Extract the [x, y] coordinate from the center of the cell holding the provided text.  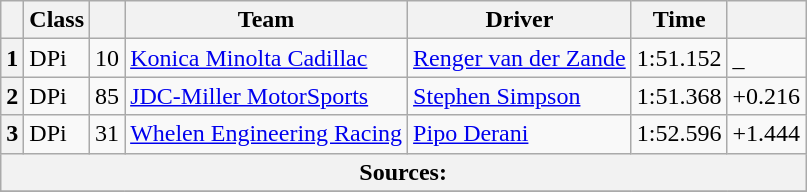
1:51.368 [679, 96]
2 [12, 96]
Stephen Simpson [520, 96]
Konica Minolta Cadillac [266, 58]
Whelen Engineering Racing [266, 134]
Time [679, 20]
+0.216 [766, 96]
10 [108, 58]
_ [766, 58]
85 [108, 96]
Sources: [404, 172]
3 [12, 134]
1 [12, 58]
Renger van der Zande [520, 58]
+1.444 [766, 134]
JDC-Miller MotorSports [266, 96]
Driver [520, 20]
31 [108, 134]
1:52.596 [679, 134]
Class [57, 20]
Team [266, 20]
1:51.152 [679, 58]
Pipo Derani [520, 134]
